From the cell containing the given text, extract its center point as (X, Y) coordinate. 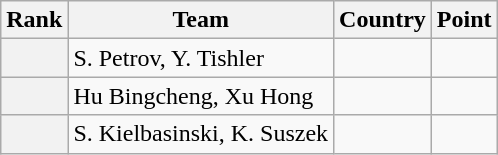
Country (383, 20)
Rank (34, 20)
Team (201, 20)
Point (464, 20)
Hu Bingcheng, Xu Hong (201, 96)
S. Petrov, Y. Tishler (201, 58)
S. Kielbasinski, K. Suszek (201, 134)
